Search for the cell housing the specified text and yield its [X, Y] center coordinate. 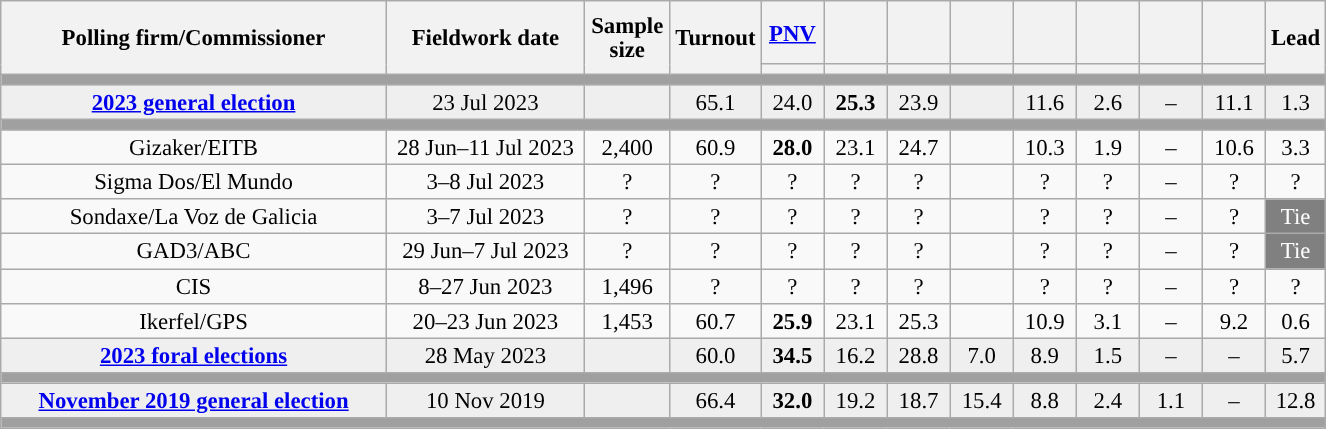
60.0 [716, 356]
8.9 [1044, 356]
8.8 [1044, 400]
28 May 2023 [485, 356]
Sondaxe/La Voz de Galicia [194, 218]
32.0 [792, 400]
2,400 [627, 148]
1.3 [1296, 102]
19.2 [856, 400]
1.9 [1108, 148]
11.1 [1234, 102]
15.4 [982, 400]
Sigma Dos/El Mundo [194, 182]
1,496 [627, 286]
Lead [1296, 38]
25.9 [792, 320]
5.7 [1296, 356]
23 Jul 2023 [485, 102]
1.1 [1170, 400]
3–7 Jul 2023 [485, 218]
23.9 [918, 102]
18.7 [918, 400]
2023 general election [194, 102]
Gizaker/EITB [194, 148]
65.1 [716, 102]
1.5 [1108, 356]
28 Jun–11 Jul 2023 [485, 148]
8–27 Jun 2023 [485, 286]
9.2 [1234, 320]
3–8 Jul 2023 [485, 182]
7.0 [982, 356]
10.3 [1044, 148]
Turnout [716, 38]
CIS [194, 286]
29 Jun–7 Jul 2023 [485, 252]
Ikerfel/GPS [194, 320]
3.1 [1108, 320]
60.7 [716, 320]
28.0 [792, 148]
10.9 [1044, 320]
20–23 Jun 2023 [485, 320]
1,453 [627, 320]
10 Nov 2019 [485, 400]
November 2019 general election [194, 400]
66.4 [716, 400]
Polling firm/Commissioner [194, 38]
Sample size [627, 38]
2.6 [1108, 102]
GAD3/ABC [194, 252]
Fieldwork date [485, 38]
24.7 [918, 148]
34.5 [792, 356]
24.0 [792, 102]
10.6 [1234, 148]
12.8 [1296, 400]
60.9 [716, 148]
11.6 [1044, 102]
28.8 [918, 356]
3.3 [1296, 148]
2.4 [1108, 400]
16.2 [856, 356]
PNV [792, 32]
0.6 [1296, 320]
2023 foral elections [194, 356]
